Extract the [X, Y] coordinate from the center of the cell holding the provided text.  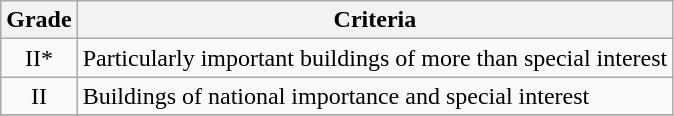
Buildings of national importance and special interest [375, 96]
II [39, 96]
Grade [39, 20]
Criteria [375, 20]
Particularly important buildings of more than special interest [375, 58]
II* [39, 58]
